Return the [x, y] coordinate for the center point of the cell that contains the specified text.  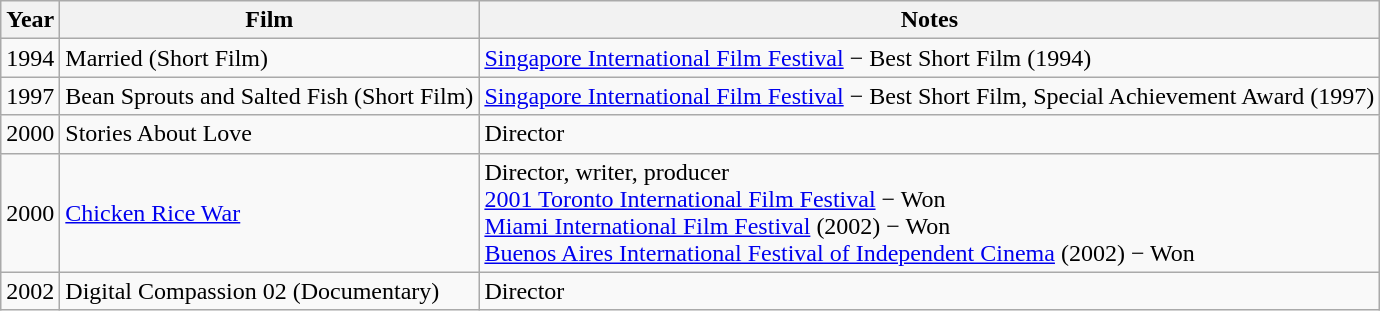
Singapore International Film Festival − Best Short Film (1994) [930, 58]
Bean Sprouts and Salted Fish (Short Film) [270, 96]
Married (Short Film) [270, 58]
2002 [30, 291]
Chicken Rice War [270, 212]
Digital Compassion 02 (Documentary) [270, 291]
Year [30, 20]
Singapore International Film Festival − Best Short Film, Special Achievement Award (1997) [930, 96]
Notes [930, 20]
1997 [30, 96]
Stories About Love [270, 134]
1994 [30, 58]
Film [270, 20]
